Locate the cell with the specified text and output its [X, Y] center coordinate. 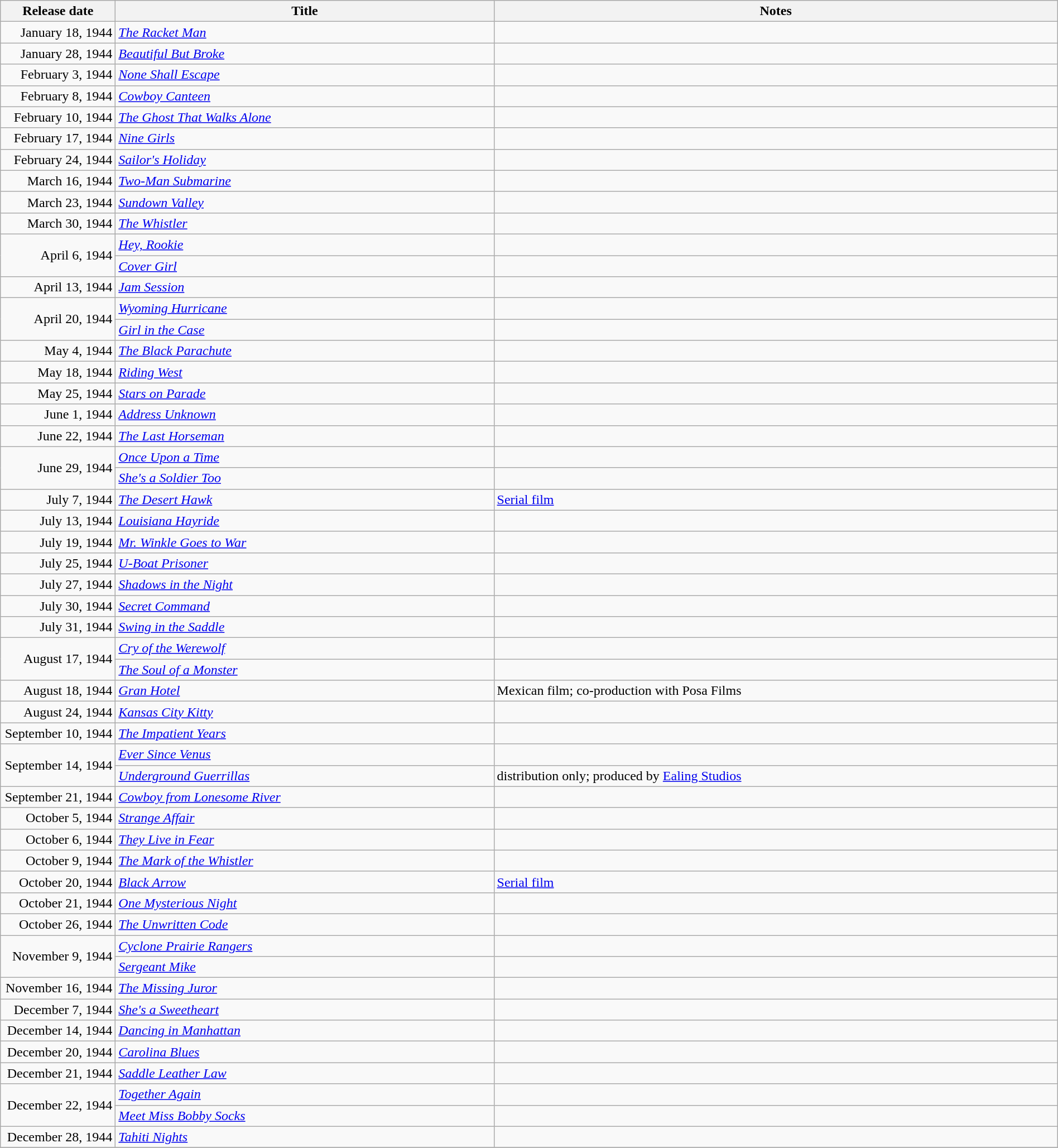
Two-Man Submarine [305, 181]
December 28, 1944 [58, 1137]
August 18, 1944 [58, 691]
Notes [776, 11]
Title [305, 11]
Wyoming Hurricane [305, 309]
October 21, 1944 [58, 903]
The Racket Man [305, 32]
September 21, 1944 [58, 797]
Cry of the Werewolf [305, 649]
Riding West [305, 372]
Cowboy Canteen [305, 96]
March 23, 1944 [58, 202]
Underground Guerrillas [305, 776]
Once Upon a Time [305, 457]
Carolina Blues [305, 1052]
September 14, 1944 [58, 765]
Nine Girls [305, 138]
July 25, 1944 [58, 563]
May 18, 1944 [58, 372]
Saddle Leather Law [305, 1073]
Hey, Rookie [305, 244]
April 13, 1944 [58, 287]
The Soul of a Monster [305, 670]
February 3, 1944 [58, 75]
Black Arrow [305, 882]
July 7, 1944 [58, 499]
Cyclone Prairie Rangers [305, 946]
February 17, 1944 [58, 138]
December 22, 1944 [58, 1105]
Strange Affair [305, 818]
July 30, 1944 [58, 606]
March 30, 1944 [58, 223]
December 20, 1944 [58, 1052]
Tahiti Nights [305, 1137]
July 31, 1944 [58, 627]
She's a Sweetheart [305, 1010]
The Desert Hawk [305, 499]
The Unwritten Code [305, 924]
November 9, 1944 [58, 957]
May 25, 1944 [58, 393]
Shadows in the Night [305, 584]
She's a Soldier Too [305, 478]
Dancing in Manhattan [305, 1031]
November 16, 1944 [58, 988]
Beautiful But Broke [305, 54]
August 17, 1944 [58, 659]
Sergeant Mike [305, 967]
Release date [58, 11]
Together Again [305, 1094]
July 19, 1944 [58, 542]
June 1, 1944 [58, 415]
April 20, 1944 [58, 319]
March 16, 1944 [58, 181]
February 24, 1944 [58, 160]
Meet Miss Bobby Socks [305, 1116]
July 13, 1944 [58, 521]
December 7, 1944 [58, 1010]
December 21, 1944 [58, 1073]
None Shall Escape [305, 75]
The Ghost That Walks Alone [305, 117]
Kansas City Kitty [305, 712]
Secret Command [305, 606]
October 20, 1944 [58, 882]
Sundown Valley [305, 202]
Mr. Winkle Goes to War [305, 542]
January 28, 1944 [58, 54]
Mexican film; co-production with Posa Films [776, 691]
The Mark of the Whistler [305, 861]
October 6, 1944 [58, 839]
October 9, 1944 [58, 861]
Address Unknown [305, 415]
April 6, 1944 [58, 255]
Girl in the Case [305, 330]
July 27, 1944 [58, 584]
May 4, 1944 [58, 351]
Ever Since Venus [305, 755]
Cowboy from Lonesome River [305, 797]
December 14, 1944 [58, 1031]
Louisiana Hayride [305, 521]
Jam Session [305, 287]
September 10, 1944 [58, 733]
U-Boat Prisoner [305, 563]
The Whistler [305, 223]
The Impatient Years [305, 733]
Cover Girl [305, 266]
February 8, 1944 [58, 96]
Swing in the Saddle [305, 627]
The Missing Juror [305, 988]
June 29, 1944 [58, 468]
The Black Parachute [305, 351]
They Live in Fear [305, 839]
October 26, 1944 [58, 924]
June 22, 1944 [58, 436]
October 5, 1944 [58, 818]
distribution only; produced by Ealing Studios [776, 776]
The Last Horseman [305, 436]
August 24, 1944 [58, 712]
One Mysterious Night [305, 903]
Stars on Parade [305, 393]
January 18, 1944 [58, 32]
Gran Hotel [305, 691]
February 10, 1944 [58, 117]
Sailor's Holiday [305, 160]
